Determine the [X, Y] coordinate at the center of the cell enclosing the given text.  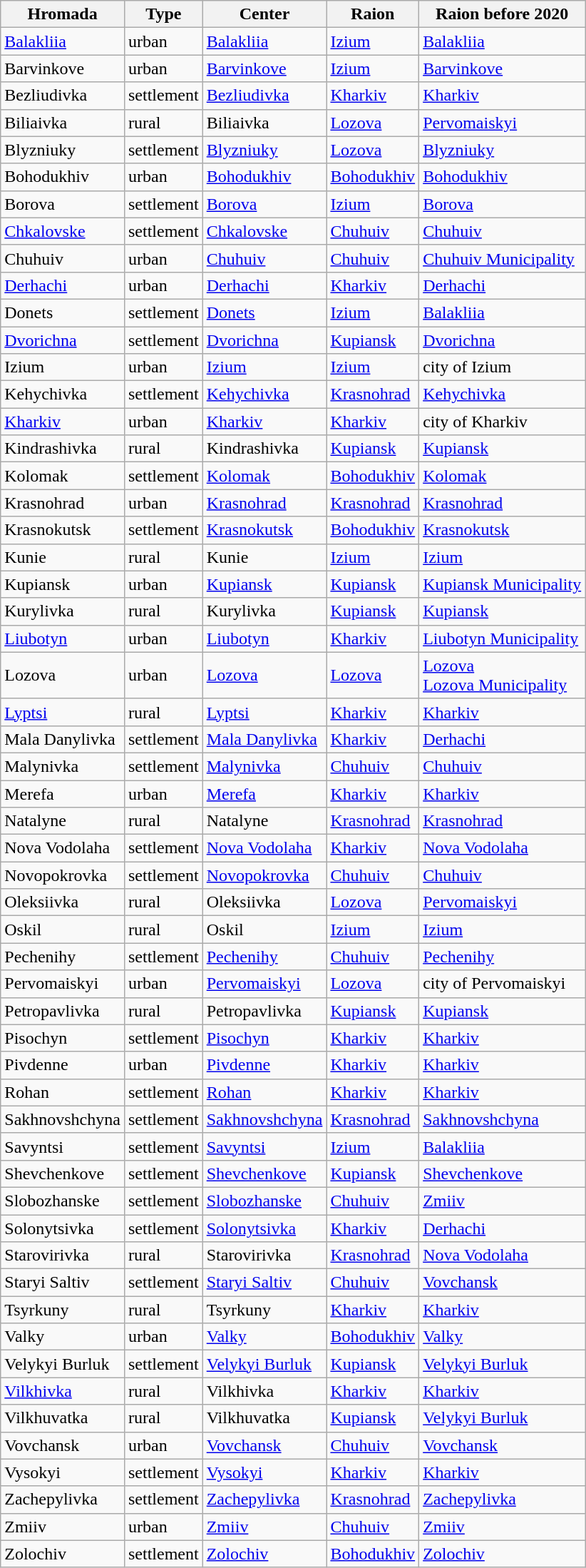
Hromada [63, 14]
city of Izium [502, 367]
Kupiansk Municipality [502, 584]
Type [163, 14]
city of Pervomaiskyi [502, 984]
Lozova Lozova Municipality [502, 675]
Chuhuiv Municipality [502, 258]
Raion before 2020 [502, 14]
Raion [373, 14]
Liubotyn Municipality [502, 638]
city of Kharkiv [502, 422]
Center [264, 14]
